Find where the given text appears and provide that cell's center as (x, y) coordinate. 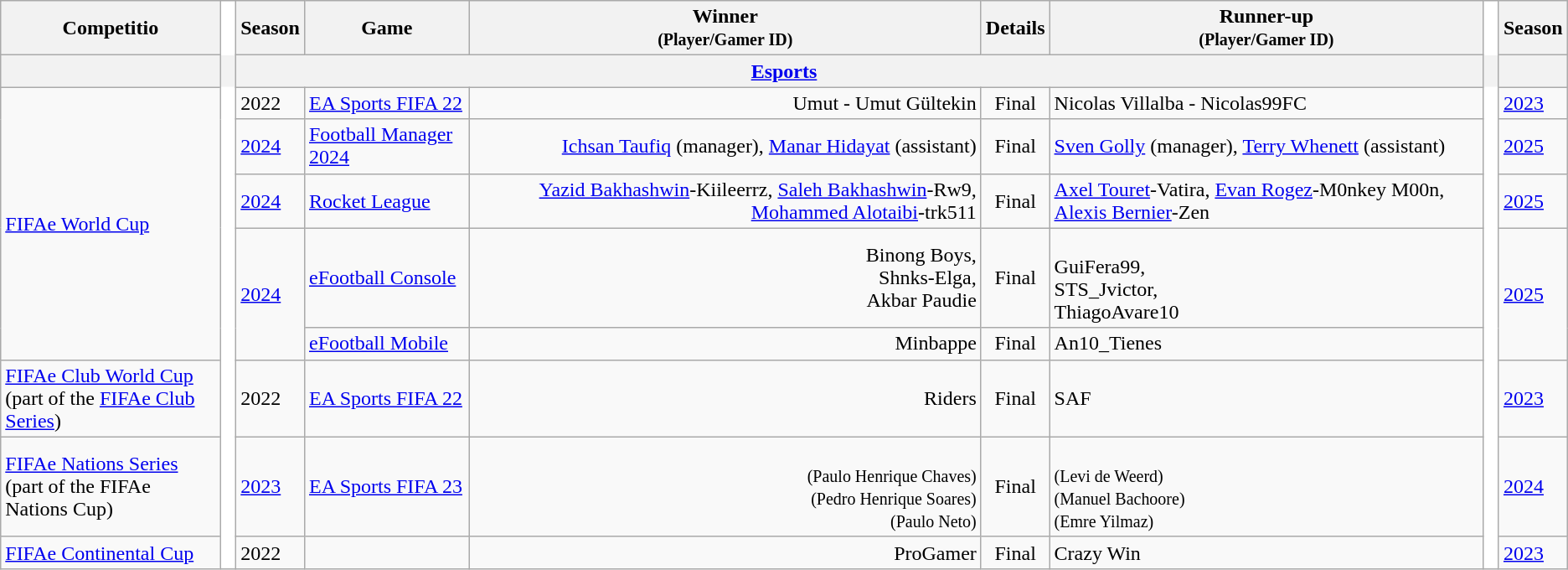
GuiFera99,STS_Jvictor,ThiagoAvare10 (1266, 278)
Details (1015, 28)
Game (387, 28)
An10_Tienes (1266, 344)
Rocket League (387, 201)
Sven Golly (manager), Terry Whenett (assistant) (1266, 146)
FIFAe Nations Series(part of the FIFAe Nations Cup) (111, 486)
Riders (725, 398)
Nicolas Villalba - Nicolas99FC (1266, 103)
eFootball Console (387, 278)
Runner-up(Player/Gamer ID) (1266, 28)
eFootball Mobile (387, 344)
ProGamer (725, 552)
Minbappe (725, 344)
SAF (1266, 398)
Axel Touret-Vatira, Evan Rogez-M0nkey M00n, Alexis Bernier-Zen (1266, 201)
FIFAe Continental Cup (111, 552)
(Levi de Weerd)(Manuel Bachoore)(Emre Yilmaz) (1266, 486)
Competitio (111, 28)
Winner(Player/Gamer ID) (725, 28)
Yazid Bakhashwin-Kiileerrz, Saleh Bakhashwin-Rw9, Mohammed Alotaibi-trk511 (725, 201)
FIFAe World Cup (111, 223)
Football Manager 2024 (387, 146)
Ichsan Taufiq (manager), Manar Hidayat (assistant) (725, 146)
EA Sports FIFA 23 (387, 486)
Crazy Win (1266, 552)
FIFAe Club World Cup(part of the FIFAe Club Series) (111, 398)
(Paulo Henrique Chaves)(Pedro Henrique Soares)(Paulo Neto) (725, 486)
Binong Boys,Shnks-Elga,Akbar Paudie (725, 278)
Umut - Umut Gültekin (725, 103)
Esports (784, 71)
